Locate the cell with the specified text and output its (X, Y) center coordinate. 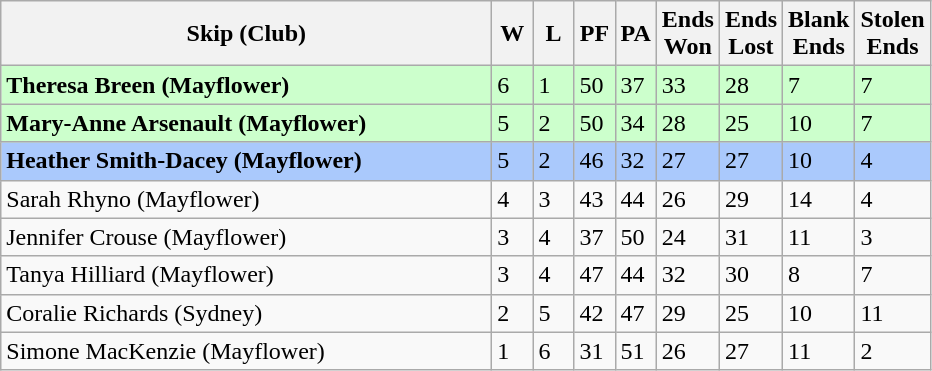
Simone MacKenzie (Mayflower) (246, 351)
43 (594, 199)
Tanya Hilliard (Mayflower) (246, 275)
W (512, 34)
34 (636, 123)
14 (819, 199)
Jennifer Crouse (Mayflower) (246, 237)
33 (688, 85)
Theresa Breen (Mayflower) (246, 85)
Ends Lost (750, 34)
Mary-Anne Arsenault (Mayflower) (246, 123)
30 (750, 275)
L (554, 34)
Blank Ends (819, 34)
46 (594, 161)
Heather Smith-Dacey (Mayflower) (246, 161)
PF (594, 34)
PA (636, 34)
51 (636, 351)
8 (819, 275)
Sarah Rhyno (Mayflower) (246, 199)
Coralie Richards (Sydney) (246, 313)
Ends Won (688, 34)
42 (594, 313)
Skip (Club) (246, 34)
Stolen Ends (892, 34)
24 (688, 237)
